Detect which cell encompasses the target text, then output its [X, Y] center coordinate. 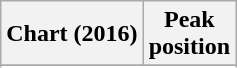
Chart (2016) [72, 34]
Peakposition [189, 34]
